Extract the [X, Y] coordinate from the center of the cell holding the provided text.  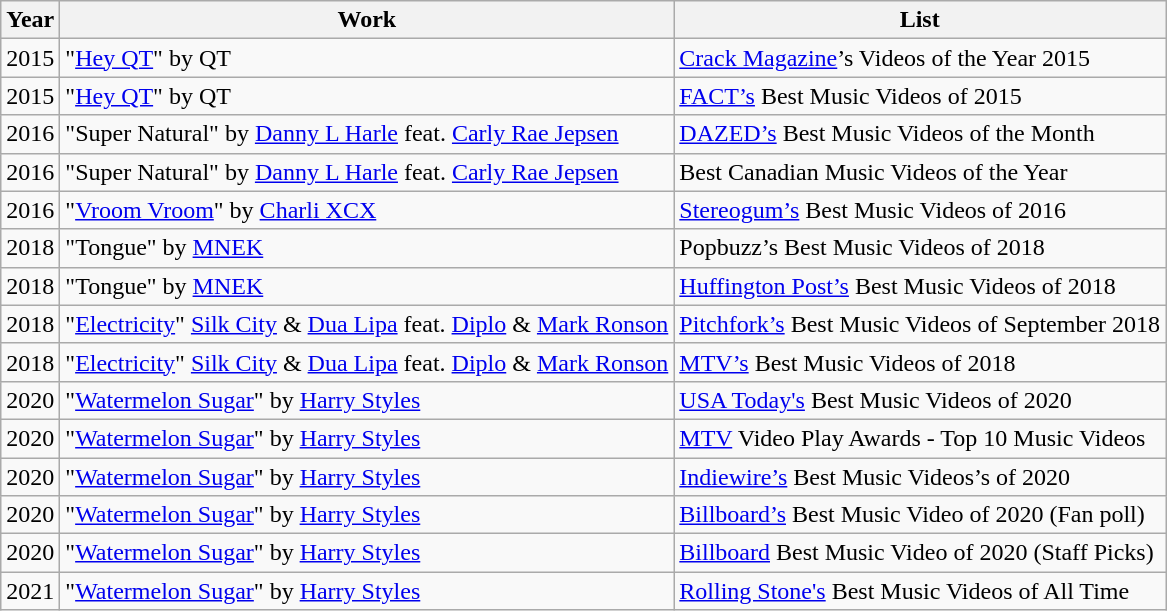
Rolling Stone's Best Music Videos of All Time [920, 591]
Work [367, 20]
"Vroom Vroom" by Charli XCX [367, 210]
DAZED’s Best Music Videos of the Month [920, 134]
Best Canadian Music Videos of the Year [920, 172]
List [920, 20]
MTV Video Play Awards - Top 10 Music Videos [920, 438]
Indiewire’s Best Music Videos’s of 2020 [920, 477]
Popbuzz’s Best Music Videos of 2018 [920, 248]
Year [30, 20]
Pitchfork’s Best Music Videos of September 2018 [920, 324]
Crack Magazine’s Videos of the Year 2015 [920, 58]
Billboard’s Best Music Video of 2020 (Fan poll) [920, 515]
USA Today's Best Music Videos of 2020 [920, 400]
Huffington Post’s Best Music Videos of 2018 [920, 286]
Stereogum’s Best Music Videos of 2016 [920, 210]
FACT’s Best Music Videos of 2015 [920, 96]
Billboard Best Music Video of 2020 (Staff Picks) [920, 553]
2021 [30, 591]
MTV’s Best Music Videos of 2018 [920, 362]
